Capture the cell that displays the provided text and extract its [x, y] central coordinate. 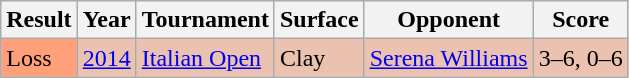
2014 [106, 58]
Loss [39, 58]
3–6, 0–6 [580, 58]
Surface [319, 20]
Tournament [205, 20]
Year [106, 20]
Score [580, 20]
Opponent [448, 20]
Serena Williams [448, 58]
Clay [319, 58]
Italian Open [205, 58]
Result [39, 20]
